Extract the [X, Y] coordinate from the center of the cell holding the provided text.  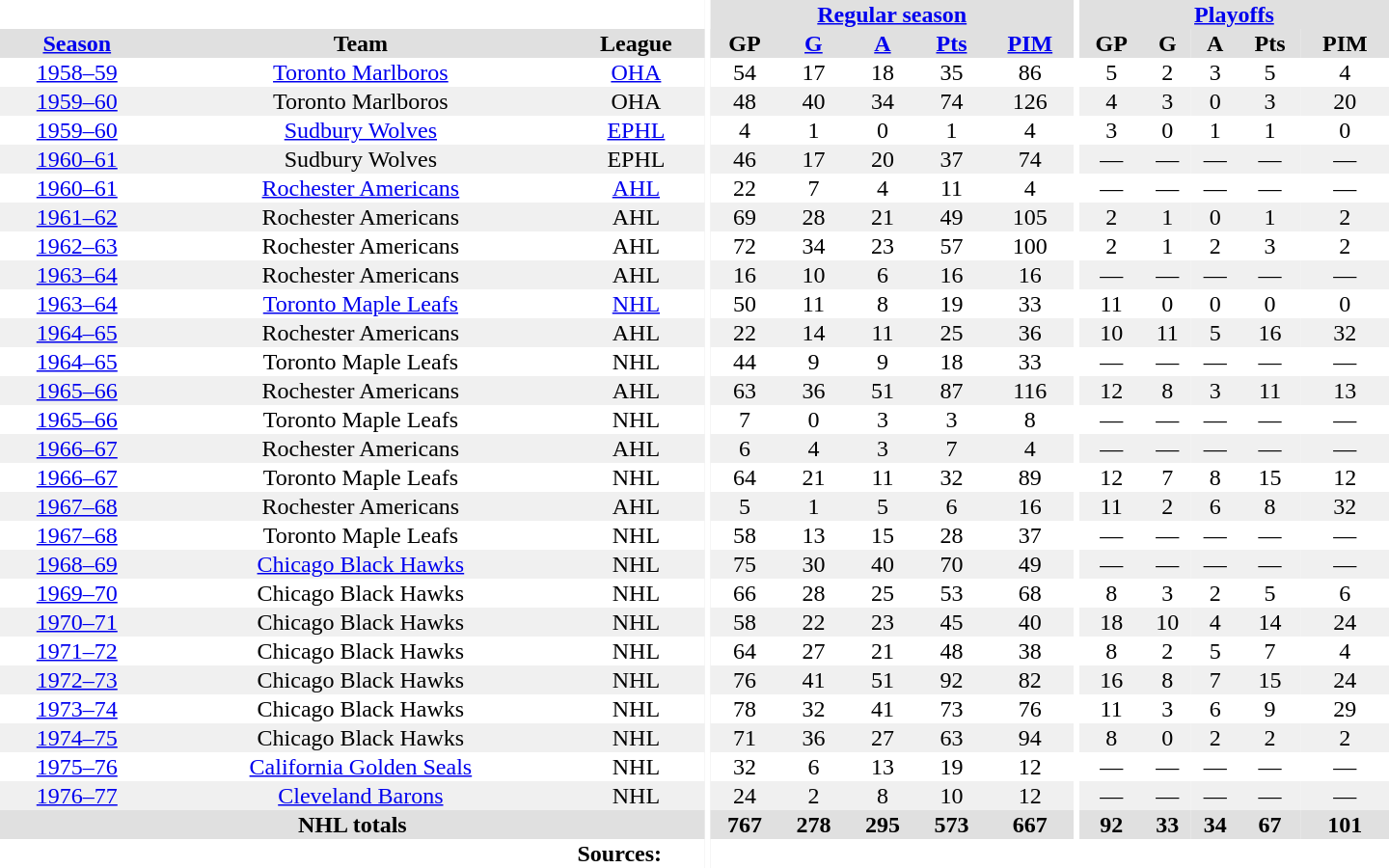
45 [952, 622]
82 [1030, 680]
1971–72 [77, 651]
278 [814, 825]
1976–77 [77, 796]
295 [883, 825]
League [636, 43]
70 [952, 564]
126 [1030, 101]
57 [952, 246]
Sources: [619, 854]
Playoffs [1235, 14]
46 [745, 159]
Season [77, 43]
Cleveland Barons [361, 796]
38 [1030, 651]
86 [1030, 72]
54 [745, 72]
1969–70 [77, 593]
Regular season [891, 14]
1968–69 [77, 564]
67 [1270, 825]
29 [1345, 709]
1973–74 [77, 709]
573 [952, 825]
1972–73 [77, 680]
1958–59 [77, 72]
30 [814, 564]
1975–76 [77, 767]
100 [1030, 246]
105 [1030, 217]
50 [745, 304]
68 [1030, 593]
35 [952, 72]
72 [745, 246]
1961–62 [77, 217]
87 [952, 391]
Team [361, 43]
69 [745, 217]
1974–75 [77, 738]
44 [745, 362]
89 [1030, 477]
101 [1345, 825]
53 [952, 593]
116 [1030, 391]
94 [1030, 738]
767 [745, 825]
78 [745, 709]
73 [952, 709]
66 [745, 593]
California Golden Seals [361, 767]
1962–63 [77, 246]
71 [745, 738]
1970–71 [77, 622]
75 [745, 564]
667 [1030, 825]
NHL totals [353, 825]
